Extract the (X, Y) coordinate from the center of the cell holding the provided text.  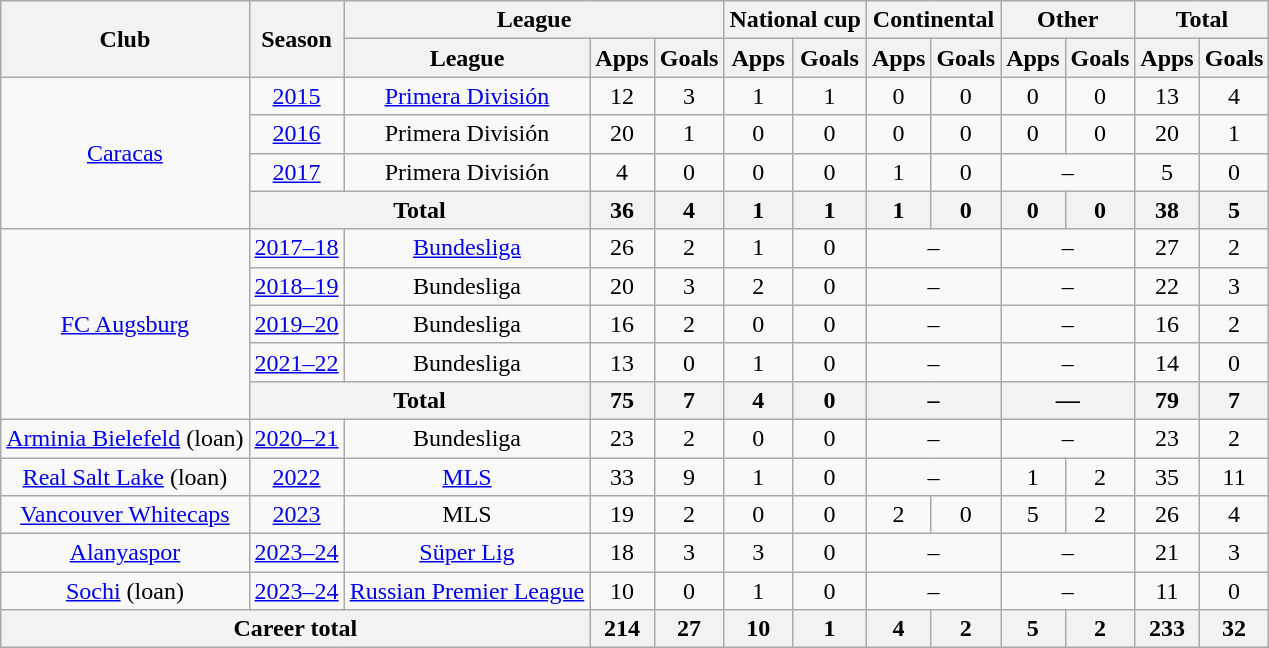
Caracas (125, 153)
2017–18 (296, 248)
35 (1167, 477)
Club (125, 39)
Alanyaspor (125, 553)
233 (1167, 629)
18 (622, 553)
Career total (296, 629)
2017 (296, 172)
38 (1167, 210)
22 (1167, 286)
19 (622, 515)
75 (622, 400)
36 (622, 210)
79 (1167, 400)
National cup (795, 20)
Season (296, 39)
12 (622, 96)
Sochi (loan) (125, 591)
2019–20 (296, 324)
FC Augsburg (125, 324)
2022 (296, 477)
2018–19 (296, 286)
2020–21 (296, 438)
Süper Lig (467, 553)
2015 (296, 96)
214 (622, 629)
Other (1068, 20)
21 (1167, 553)
14 (1167, 362)
Arminia Bielefeld (loan) (125, 438)
9 (689, 477)
33 (622, 477)
32 (1234, 629)
Russian Premier League (467, 591)
Real Salt Lake (loan) (125, 477)
— (1068, 400)
Vancouver Whitecaps (125, 515)
2023 (296, 515)
Continental (933, 20)
2021–22 (296, 362)
2016 (296, 134)
